Identify which cell holds the provided text, then report its (x, y) central coordinate. 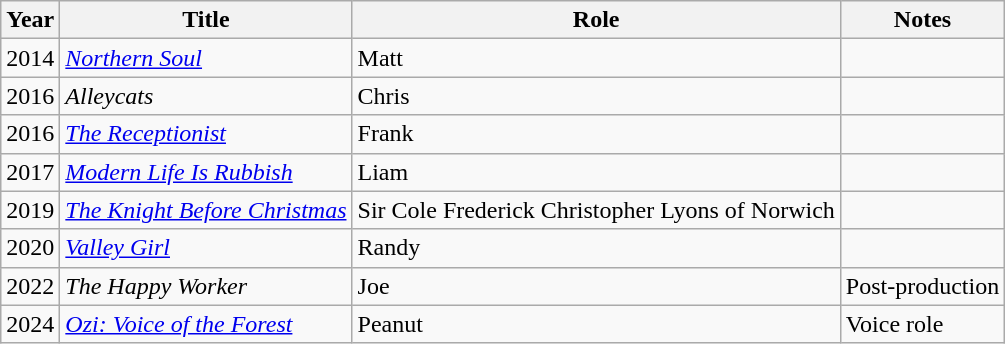
Role (596, 20)
Frank (596, 134)
2019 (30, 210)
Notes (922, 20)
Peanut (596, 324)
Valley Girl (206, 248)
2022 (30, 286)
Modern Life Is Rubbish (206, 172)
Alleycats (206, 96)
2024 (30, 324)
Title (206, 20)
Randy (596, 248)
The Receptionist (206, 134)
2020 (30, 248)
2017 (30, 172)
The Knight Before Christmas (206, 210)
Post-production (922, 286)
Ozi: Voice of the Forest (206, 324)
Joe (596, 286)
2014 (30, 58)
Year (30, 20)
Chris (596, 96)
Liam (596, 172)
Northern Soul (206, 58)
Sir Cole Frederick Christopher Lyons of Norwich (596, 210)
The Happy Worker (206, 286)
Voice role (922, 324)
Matt (596, 58)
